Identify which cell holds the provided text, then report its (x, y) central coordinate. 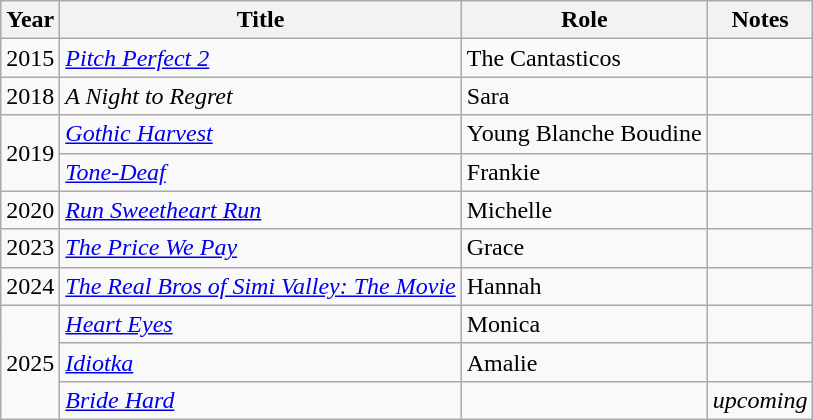
Bride Hard (260, 400)
Gothic Harvest (260, 134)
Tone-Deaf (260, 172)
Idiotka (260, 362)
Title (260, 20)
2020 (30, 210)
2019 (30, 153)
Role (584, 20)
2023 (30, 248)
2015 (30, 58)
A Night to Regret (260, 96)
Young Blanche Boudine (584, 134)
Monica (584, 324)
Frankie (584, 172)
upcoming (760, 400)
Hannah (584, 286)
Pitch Perfect 2 (260, 58)
Grace (584, 248)
The Real Bros of Simi Valley: The Movie (260, 286)
Run Sweetheart Run (260, 210)
Sara (584, 96)
The Cantasticos (584, 58)
2018 (30, 96)
Notes (760, 20)
Heart Eyes (260, 324)
Year (30, 20)
2024 (30, 286)
Michelle (584, 210)
The Price We Pay (260, 248)
Amalie (584, 362)
2025 (30, 362)
